From the cell containing the given text, extract its center point as [x, y] coordinate. 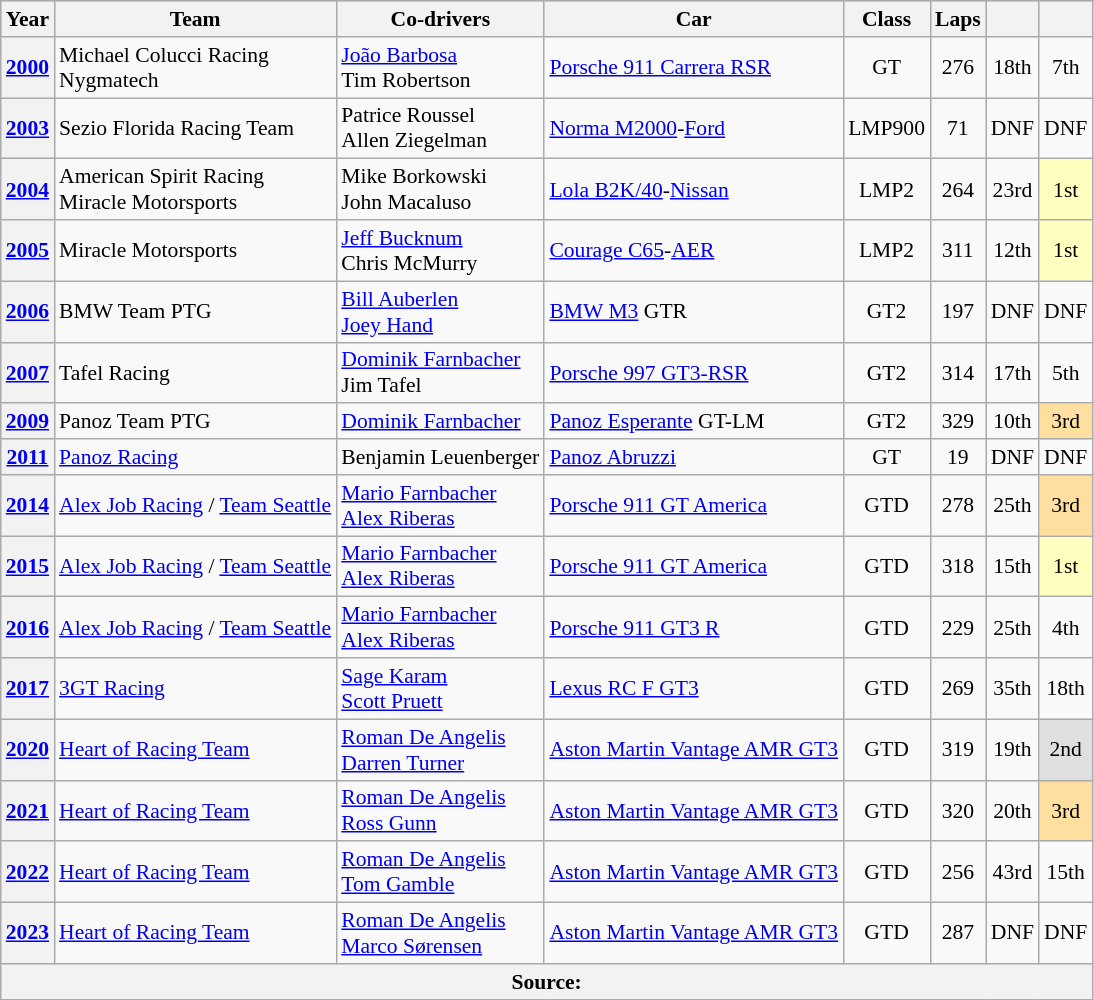
71 [958, 128]
229 [958, 628]
Roman De Angelis Darren Turner [440, 750]
Co-drivers [440, 19]
BMW M3 GTR [694, 312]
12th [1012, 250]
Car [694, 19]
197 [958, 312]
American Spirit Racing Miracle Motorsports [195, 190]
287 [958, 934]
2021 [28, 810]
Roman De Angelis Marco Sørensen [440, 934]
Dominik Farnbacher [440, 422]
3GT Racing [195, 688]
Courage C65-AER [694, 250]
Roman De Angelis Tom Gamble [440, 872]
Class [886, 19]
2006 [28, 312]
2022 [28, 872]
2007 [28, 372]
320 [958, 810]
Bill Auberlen Joey Hand [440, 312]
2003 [28, 128]
Panoz Esperante GT-LM [694, 422]
Porsche 997 GT3-RSR [694, 372]
2nd [1066, 750]
Year [28, 19]
17th [1012, 372]
Lexus RC F GT3 [694, 688]
2016 [28, 628]
319 [958, 750]
Mike Borkowski John Macaluso [440, 190]
2011 [28, 457]
10th [1012, 422]
Source: [547, 982]
329 [958, 422]
Sezio Florida Racing Team [195, 128]
2020 [28, 750]
Porsche 911 Carrera RSR [694, 68]
314 [958, 372]
Norma M2000-Ford [694, 128]
Panoz Team PTG [195, 422]
4th [1066, 628]
20th [1012, 810]
269 [958, 688]
278 [958, 506]
2004 [28, 190]
Benjamin Leuenberger [440, 457]
Michael Colucci Racing Nygmatech [195, 68]
318 [958, 566]
311 [958, 250]
Patrice Roussel Allen Ziegelman [440, 128]
2017 [28, 688]
Lola B2K/40-Nissan [694, 190]
2009 [28, 422]
2023 [28, 934]
7th [1066, 68]
Tafel Racing [195, 372]
2000 [28, 68]
2014 [28, 506]
Laps [958, 19]
Roman De Angelis Ross Gunn [440, 810]
Miracle Motorsports [195, 250]
BMW Team PTG [195, 312]
Team [195, 19]
Jeff Bucknum Chris McMurry [440, 250]
Panoz Abruzzi [694, 457]
João Barbosa Tim Robertson [440, 68]
19th [1012, 750]
2005 [28, 250]
Dominik Farnbacher Jim Tafel [440, 372]
276 [958, 68]
5th [1066, 372]
2015 [28, 566]
23rd [1012, 190]
LMP900 [886, 128]
Sage Karam Scott Pruett [440, 688]
35th [1012, 688]
Panoz Racing [195, 457]
Porsche 911 GT3 R [694, 628]
264 [958, 190]
256 [958, 872]
19 [958, 457]
43rd [1012, 872]
